Pinpoint the cell where the given text exists, returning its [x, y] midpoint coordinate. 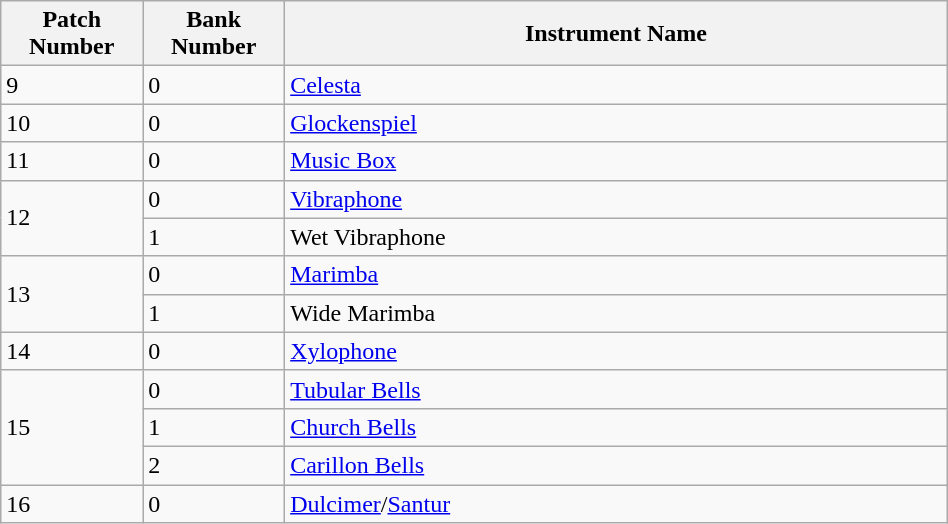
Bank Number [214, 34]
Instrument Name [616, 34]
9 [72, 85]
Tubular Bells [616, 389]
Church Bells [616, 427]
Carillon Bells [616, 465]
Xylophone [616, 351]
16 [72, 503]
Music Box [616, 161]
14 [72, 351]
10 [72, 123]
Glockenspiel [616, 123]
Patch Number [72, 34]
13 [72, 294]
Wide Marimba [616, 313]
2 [214, 465]
12 [72, 218]
Vibraphone [616, 199]
Celesta [616, 85]
Marimba [616, 275]
11 [72, 161]
Wet Vibraphone [616, 237]
Dulcimer/Santur [616, 503]
15 [72, 427]
